Scan for the cell matching the given text and deliver its [X, Y] coordinate at center. 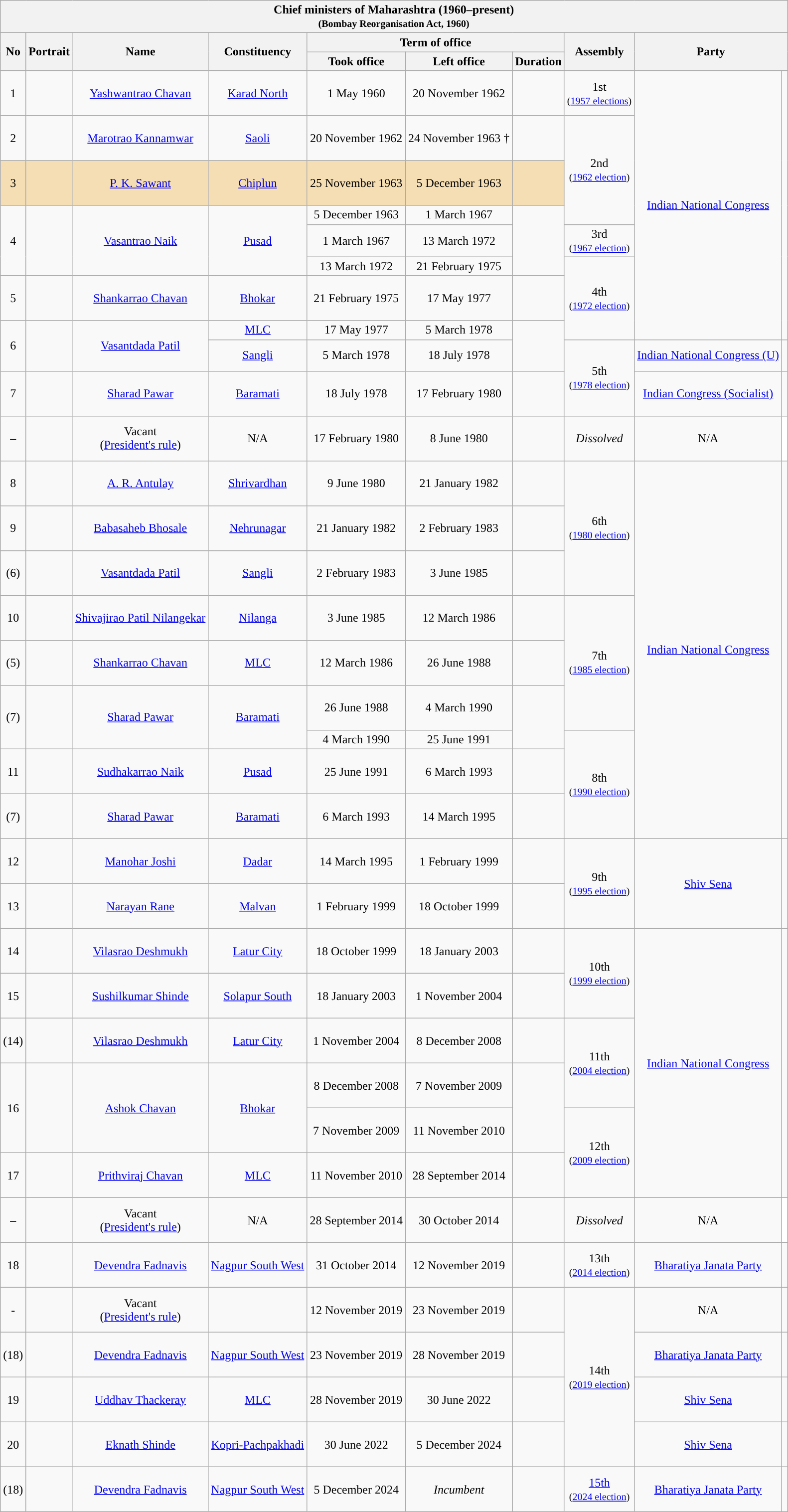
Sushilkumar Shinde [140, 996]
9 [13, 528]
1st(1957 elections) [599, 93]
Chiplun [258, 183]
Narayan Rane [140, 906]
Manohar Joshi [140, 861]
Solapur South [258, 996]
Marotrao Kannamwar [140, 138]
Indian National Congress (U) [708, 355]
24 November 1963 † [459, 138]
2nd(1962 election) [599, 170]
Babasaheb Bhosale [140, 528]
Malvan [258, 906]
15 [13, 996]
Shivajirao Patil Nilangekar [140, 618]
30 October 2014 [459, 1220]
7 [13, 393]
14 [13, 951]
Ashok Chavan [140, 1108]
Incumbent [459, 1489]
3rd(1967 election) [599, 240]
Name [140, 52]
A. R. Antulay [140, 483]
Assembly [599, 52]
- [13, 1310]
Nehrunagar [258, 528]
8 June 1980 [459, 438]
10th(1999 election) [599, 973]
31 October 2014 [356, 1265]
1 [13, 93]
Uddhav Thackeray [140, 1399]
19 [13, 1399]
6th(1980 election) [599, 528]
4 [13, 240]
10 [13, 618]
P. K. Sawant [140, 183]
Kopri-Pachpakhadi [258, 1444]
12 [13, 861]
Nilanga [258, 618]
3 [13, 183]
14th(2019 election) [599, 1377]
Yashwantrao Chavan [140, 93]
16 [13, 1108]
Karad North [258, 93]
Sudhakarrao Naik [140, 771]
6 [13, 346]
No [13, 52]
Constituency [258, 52]
Chief ministers of Maharashtra (1960–present)(Bombay Reorganisation Act, 1960) [394, 17]
15th(2024 election) [599, 1489]
11th(2004 election) [599, 1063]
Party [711, 52]
Eknath Shinde [140, 1444]
25 November 1963 [356, 183]
13 [13, 906]
Vasantrao Naik [140, 240]
Portrait [49, 52]
11 [13, 771]
Left office [459, 61]
13th(2014 election) [599, 1265]
Shrivardhan [258, 483]
Saoli [258, 138]
17 [13, 1175]
9 June 1980 [356, 483]
12th(2009 election) [599, 1153]
9th(1995 election) [599, 883]
Prithviraj Chavan [140, 1175]
20 [13, 1444]
1 May 1960 [356, 93]
Took office [356, 61]
18 [13, 1265]
2 [13, 138]
(6) [13, 573]
5th(1978 election) [599, 378]
(14) [13, 1040]
Dadar [258, 861]
8th(1990 election) [599, 784]
(5) [13, 663]
Indian Congress (Socialist) [708, 393]
7th(1985 election) [599, 663]
8 [13, 483]
4th(1972 election) [599, 298]
5 [13, 298]
Term of office [436, 42]
Duration [538, 61]
